Extract the (X, Y) coordinate from the center of the cell holding the provided text.  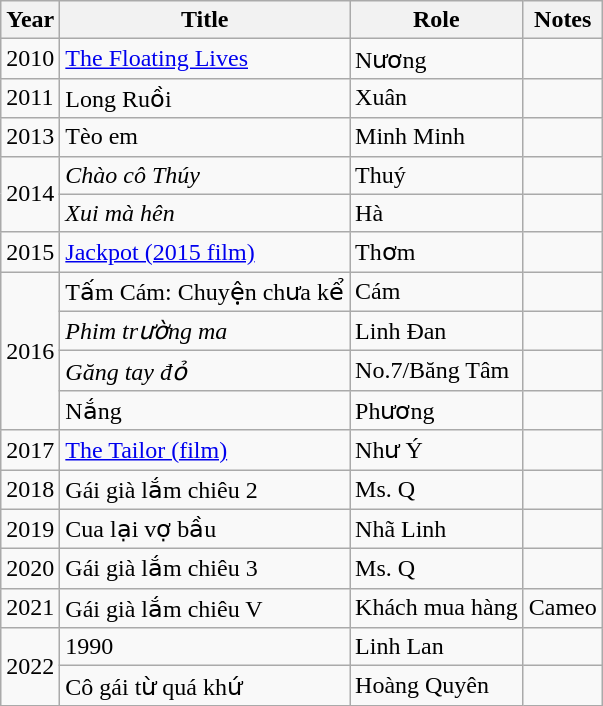
2015 (30, 252)
Cám (437, 292)
Xui mà hên (205, 213)
Cô gái từ quá khứ (205, 686)
2020 (30, 569)
2018 (30, 490)
2017 (30, 450)
1990 (205, 647)
Notes (562, 20)
Gái già lắm chiêu V (205, 608)
No.7/Băng Tâm (437, 371)
2014 (30, 194)
2016 (30, 351)
Phương (437, 410)
Cua lại vợ bầu (205, 529)
Găng tay đỏ (205, 371)
Title (205, 20)
Year (30, 20)
Thơm (437, 252)
Cameo (562, 608)
Hà (437, 213)
Gái già lắm chiêu 3 (205, 569)
Xuân (437, 98)
Thuý (437, 175)
2022 (30, 667)
Linh Lan (437, 647)
Linh Đan (437, 331)
Chào cô Thúy (205, 175)
Gái già lắm chiêu 2 (205, 490)
Khách mua hàng (437, 608)
Hoàng Quyên (437, 686)
2019 (30, 529)
Nhã Linh (437, 529)
Long Ruồi (205, 98)
Minh Minh (437, 137)
Như Ý (437, 450)
Phim trường ma (205, 331)
Role (437, 20)
Tấm Cám: Chuyện chưa kể (205, 292)
The Floating Lives (205, 59)
Nắng (205, 410)
The Tailor (film) (205, 450)
2021 (30, 608)
2011 (30, 98)
Tèo em (205, 137)
2013 (30, 137)
Jackpot (2015 film) (205, 252)
Nương (437, 59)
2010 (30, 59)
